Output the (x, y) coordinate of the center of the cell containing the given text.  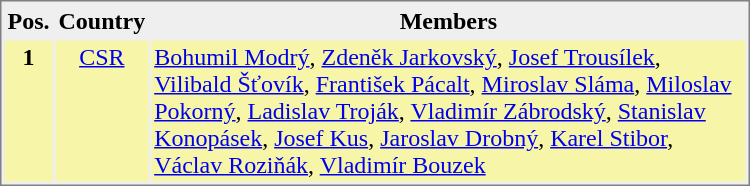
Pos. (28, 20)
Country (102, 20)
Members (448, 20)
1 (28, 110)
CSR (102, 110)
